Provide the (X, Y) coordinate of the cell's center where the given text is located.  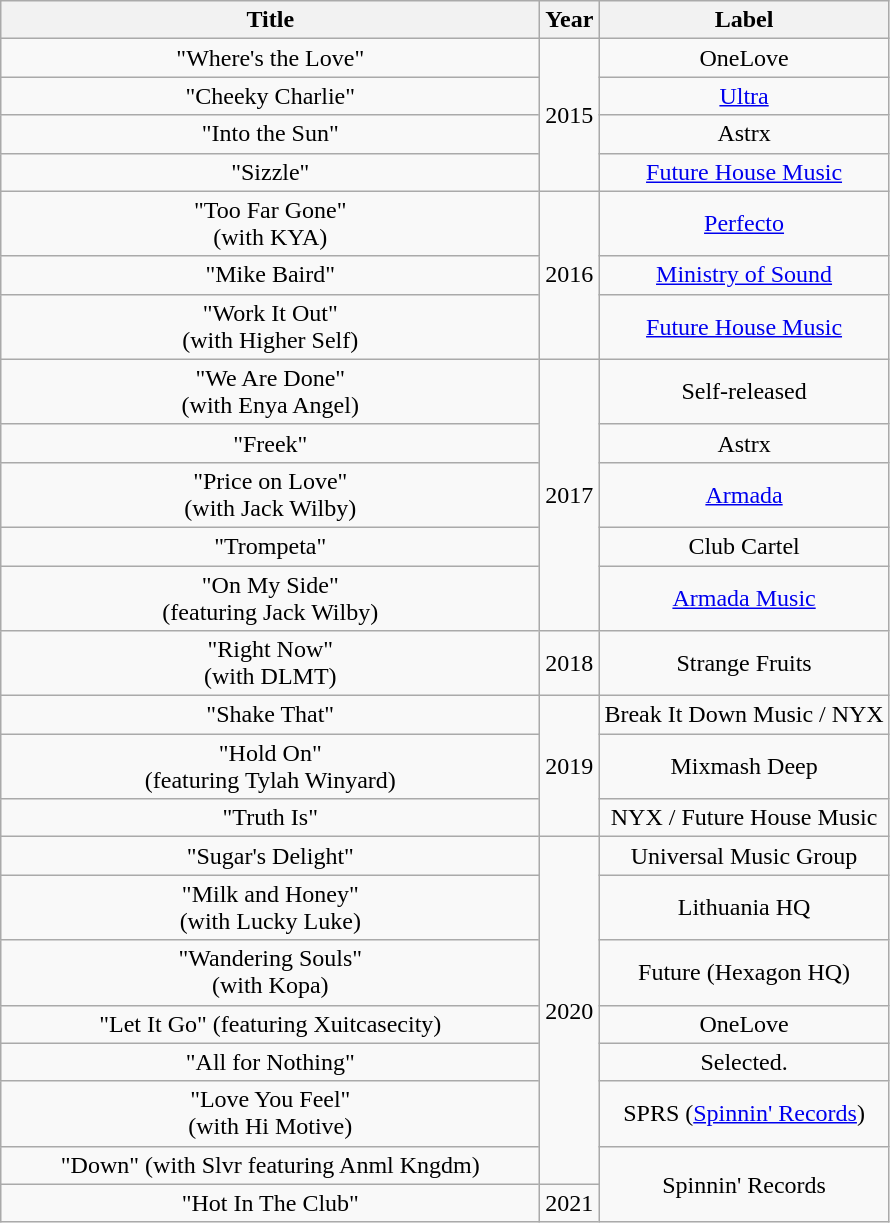
"Sugar's Delight" (270, 856)
2016 (570, 275)
"Into the Sun" (270, 134)
Armada Music (744, 598)
"Freek" (270, 443)
Ministry of Sound (744, 275)
"Truth Is" (270, 818)
Ultra (744, 96)
"Trompeta" (270, 546)
Break It Down Music / NYX (744, 715)
"Milk and Honey" (with Lucky Luke) (270, 908)
Future (Hexagon HQ) (744, 972)
"Cheeky Charlie" (270, 96)
"All for Nothing" (270, 1062)
2021 (570, 1203)
2018 (570, 664)
Spinnin' Records (744, 1184)
2019 (570, 766)
Perfecto (744, 224)
Title (270, 20)
Strange Fruits (744, 664)
Universal Music Group (744, 856)
"Price on Love"(with Jack Wilby) (270, 494)
"Where's the Love" (270, 58)
"On My Side"(featuring Jack Wilby) (270, 598)
"Shake That" (270, 715)
"Down" (with Slvr featuring Anml Kngdm) (270, 1165)
Selected. (744, 1062)
"Too Far Gone"(with KYA) (270, 224)
"Work It Out"(with Higher Self) (270, 326)
Mixmash Deep (744, 766)
"Hot In The Club" (270, 1203)
Armada (744, 494)
Lithuania HQ (744, 908)
"Hold On" (featuring Tylah Winyard) (270, 766)
NYX / Future House Music (744, 818)
2015 (570, 115)
"Love You Feel" (with Hi Motive) (270, 1114)
Club Cartel (744, 546)
"Mike Baird" (270, 275)
"We Are Done"(with Enya Angel) (270, 392)
SPRS (Spinnin' Records) (744, 1114)
"Let It Go" (featuring Xuitcasecity) (270, 1024)
Year (570, 20)
2017 (570, 494)
"Sizzle" (270, 172)
2020 (570, 1010)
Self-released (744, 392)
Label (744, 20)
"Right Now" (with DLMT) (270, 664)
"Wandering Souls" (with Kopa) (270, 972)
